From the cell containing the given text, extract its center point as [x, y] coordinate. 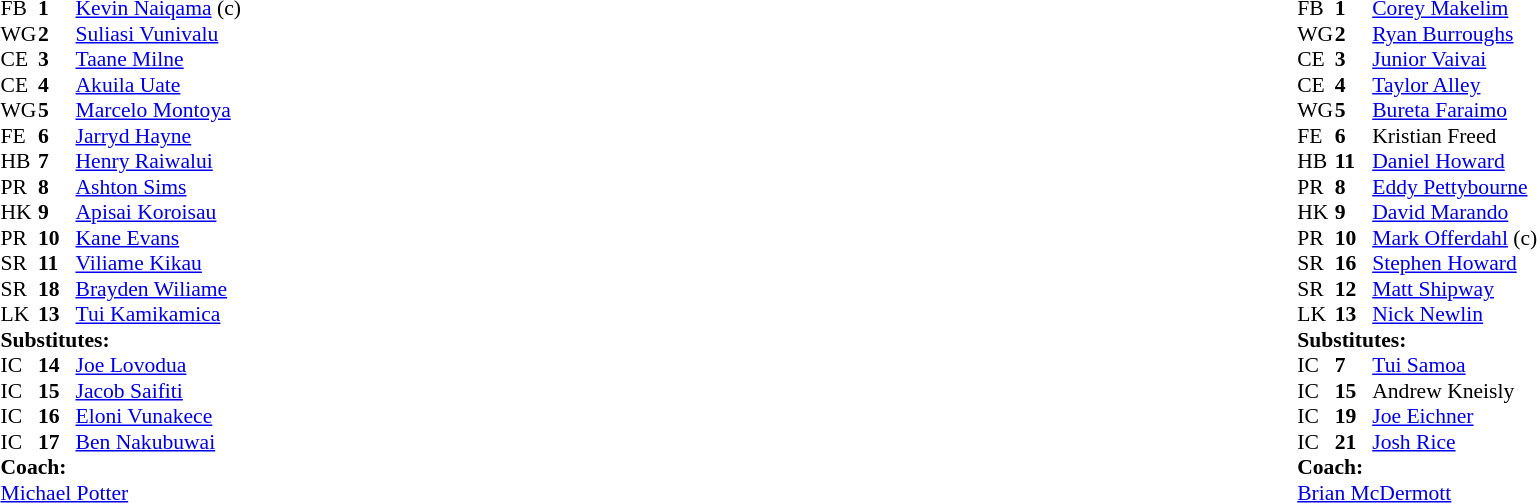
Tui Samoa [1454, 365]
18 [57, 289]
Jacob Saifiti [158, 391]
Eloni Vunakece [158, 417]
Brayden Wiliame [158, 289]
David Marando [1454, 213]
Ben Nakubuwai [158, 442]
Ashton Sims [158, 187]
Junior Vaivai [1454, 59]
Joe Eichner [1454, 417]
Jarryd Hayne [158, 136]
Joe Lovodua [158, 365]
12 [1354, 289]
Kristian Freed [1454, 136]
Akuila Uate [158, 85]
21 [1354, 442]
Josh Rice [1454, 442]
Daniel Howard [1454, 161]
Apisai Koroisau [158, 213]
14 [57, 365]
Henry Raiwalui [158, 161]
Kane Evans [158, 238]
Taylor Alley [1454, 85]
Bureta Faraimo [1454, 111]
Suliasi Vunivalu [158, 34]
Stephen Howard [1454, 263]
17 [57, 442]
Ryan Burroughs [1454, 34]
Matt Shipway [1454, 289]
19 [1354, 417]
Nick Newlin [1454, 315]
Tui Kamikamica [158, 315]
Taane Milne [158, 59]
Andrew Kneisly [1454, 391]
Mark Offerdahl (c) [1454, 238]
Eddy Pettybourne [1454, 187]
Viliame Kikau [158, 263]
Marcelo Montoya [158, 111]
